Scan for the cell matching the given text and deliver its (x, y) coordinate at center. 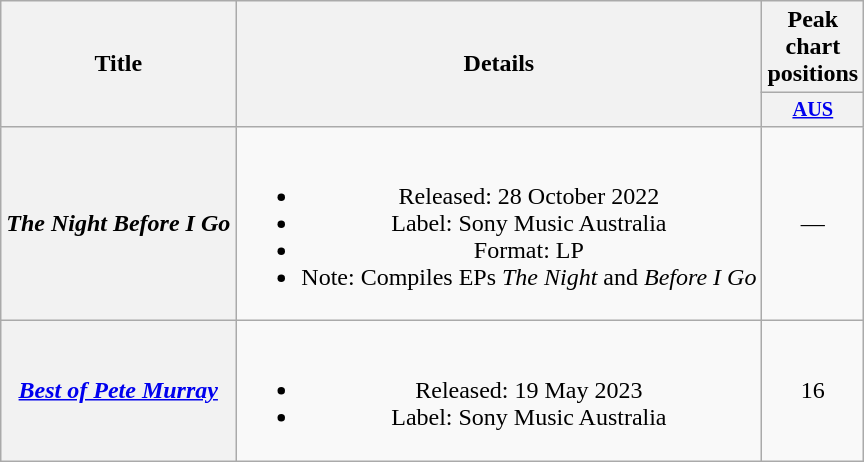
Peak chart positions (813, 47)
Title (118, 64)
AUS (813, 110)
16 (813, 391)
Details (499, 64)
The Night Before I Go (118, 223)
Released: 28 October 2022Label: Sony Music AustraliaFormat: LPNote: Compiles EPs The Night and Before I Go (499, 223)
Best of Pete Murray (118, 391)
— (813, 223)
Released: 19 May 2023Label: Sony Music Australia (499, 391)
